Locate the cell with the specified text and output its (x, y) center coordinate. 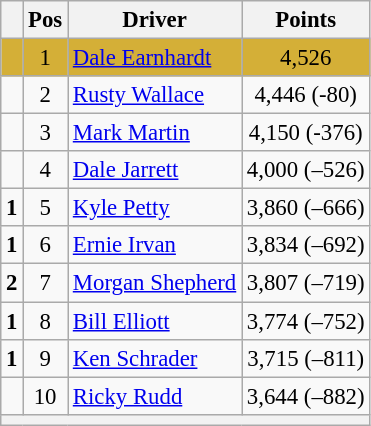
Ken Schrader (155, 358)
Driver (155, 20)
7 (46, 283)
Ernie Irvan (155, 245)
8 (46, 321)
Morgan Shepherd (155, 283)
Rusty Wallace (155, 95)
3 (46, 133)
3,774 (–752) (306, 321)
3,715 (–811) (306, 358)
Mark Martin (155, 133)
9 (46, 358)
3,644 (–882) (306, 396)
Ricky Rudd (155, 396)
Points (306, 20)
4,526 (306, 58)
4,000 (–526) (306, 170)
Dale Jarrett (155, 170)
5 (46, 208)
Dale Earnhardt (155, 58)
3,807 (–719) (306, 283)
4 (46, 170)
4,446 (-80) (306, 95)
6 (46, 245)
Kyle Petty (155, 208)
10 (46, 396)
4,150 (-376) (306, 133)
3,860 (–666) (306, 208)
Pos (46, 20)
Bill Elliott (155, 321)
3,834 (–692) (306, 245)
